Identify which cell holds the provided text, then report its [x, y] central coordinate. 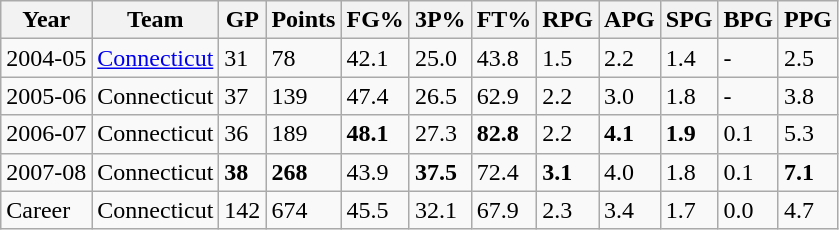
62.9 [504, 96]
2006-07 [46, 134]
Year [46, 20]
72.4 [504, 172]
1.7 [689, 210]
4.1 [630, 134]
43.9 [375, 172]
26.5 [440, 96]
Career [46, 210]
31 [242, 58]
2.5 [808, 58]
7.1 [808, 172]
BPG [748, 20]
SPG [689, 20]
45.5 [375, 210]
268 [304, 172]
1.9 [689, 134]
37.5 [440, 172]
3.1 [568, 172]
PPG [808, 20]
67.9 [504, 210]
5.3 [808, 134]
3P% [440, 20]
189 [304, 134]
1.5 [568, 58]
42.1 [375, 58]
3.8 [808, 96]
3.4 [630, 210]
27.3 [440, 134]
32.1 [440, 210]
4.7 [808, 210]
Team [156, 20]
RPG [568, 20]
82.8 [504, 134]
Points [304, 20]
47.4 [375, 96]
1.4 [689, 58]
139 [304, 96]
2.3 [568, 210]
78 [304, 58]
4.0 [630, 172]
APG [630, 20]
FT% [504, 20]
37 [242, 96]
0.0 [748, 210]
142 [242, 210]
48.1 [375, 134]
2004-05 [46, 58]
38 [242, 172]
3.0 [630, 96]
674 [304, 210]
GP [242, 20]
2005-06 [46, 96]
25.0 [440, 58]
FG% [375, 20]
43.8 [504, 58]
2007-08 [46, 172]
36 [242, 134]
